Determine the [X, Y] coordinate at the center of the cell enclosing the given text.  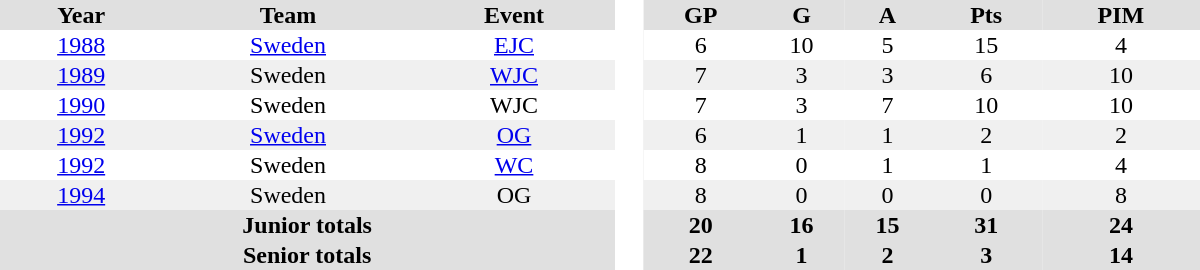
14 [1121, 255]
1988 [81, 45]
Pts [986, 15]
PIM [1121, 15]
Junior totals [307, 225]
1990 [81, 105]
1989 [81, 75]
Event [514, 15]
Senior totals [307, 255]
GP [701, 15]
22 [701, 255]
WC [514, 165]
31 [986, 225]
EJC [514, 45]
5 [887, 45]
24 [1121, 225]
16 [802, 225]
1994 [81, 195]
Team [288, 15]
Year [81, 15]
20 [701, 225]
A [887, 15]
G [802, 15]
